From the cell containing the given text, extract its center point as (X, Y) coordinate. 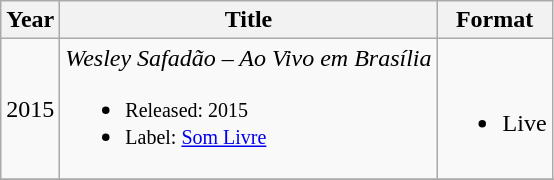
2015 (30, 109)
Live (494, 109)
Year (30, 20)
Wesley Safadão – Ao Vivo em BrasíliaReleased: 2015Label: Som Livre (248, 109)
Format (494, 20)
Title (248, 20)
